Scan for the cell matching the given text and deliver its (x, y) coordinate at center. 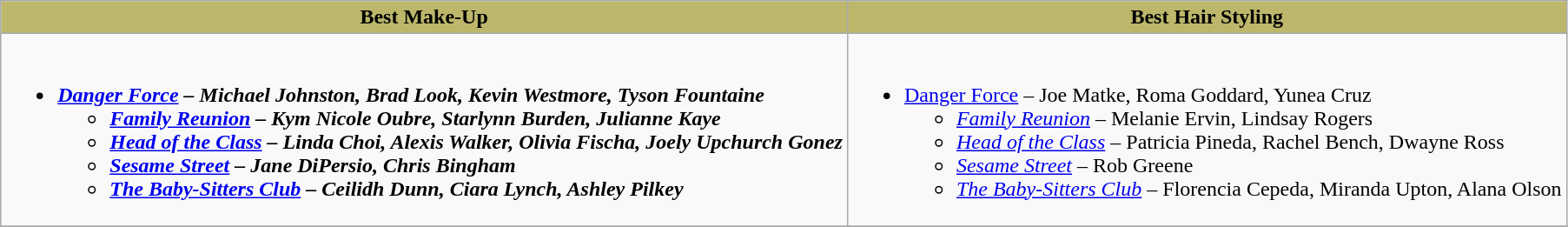
Best Make-Up (424, 17)
Best Hair Styling (1207, 17)
